For the text-containing cell, return its midpoint in [x, y] coordinate format. 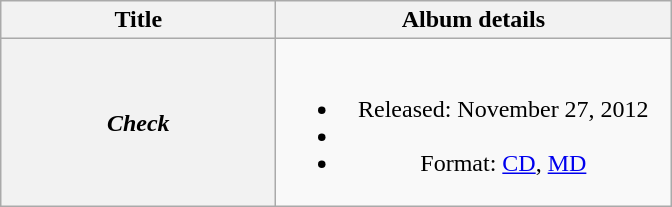
Title [138, 20]
Album details [474, 20]
Check [138, 122]
Released: November 27, 2012Format: CD, MD [474, 122]
